Scan for the cell matching the given text and deliver its (x, y) coordinate at center. 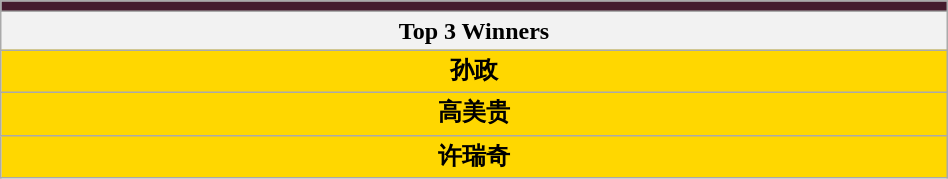
孙政 (474, 72)
高美贵 (474, 114)
许瑞奇 (474, 156)
Top 3 Winners (474, 31)
